Pinpoint the cell where the given text exists, returning its [X, Y] midpoint coordinate. 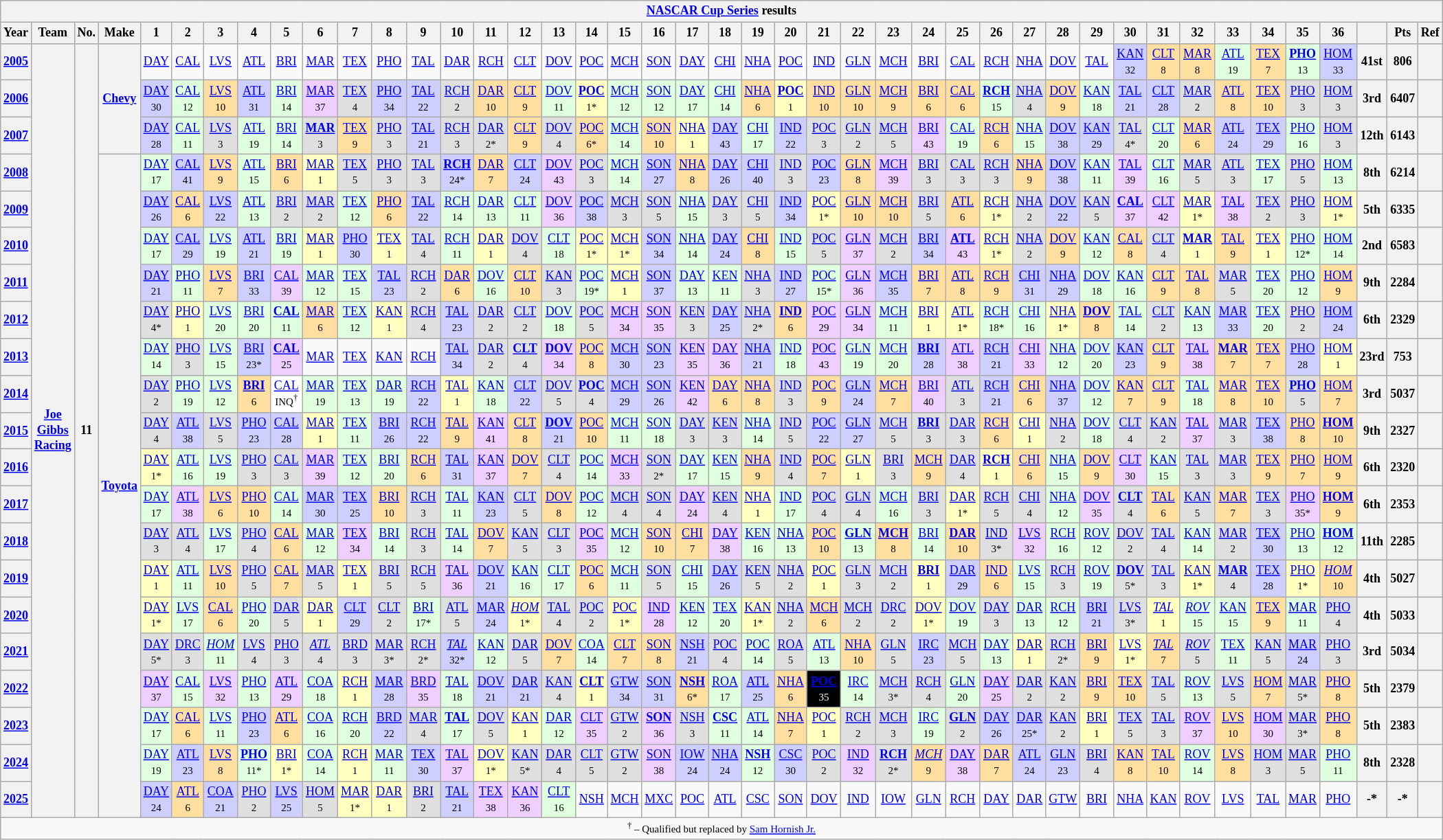
POC9 [824, 394]
MCH4 [625, 505]
CLT20 [1163, 135]
PHO30 [355, 246]
CLT17 [559, 578]
BRI40 [928, 394]
25 [963, 33]
2017 [16, 505]
ROV15 [1198, 615]
No. [87, 33]
23rd [1372, 356]
ATL31 [254, 99]
GLN36 [858, 283]
12th [1372, 135]
CHI31 [1029, 283]
BRI19 [286, 246]
DOV34 [559, 356]
SON12 [659, 99]
IND34 [791, 209]
GTW34 [625, 689]
TAL39 [1130, 172]
TEX3 [1268, 505]
ATL15 [254, 172]
PHO16 [1303, 135]
PHO12* [1303, 246]
CLT7 [625, 652]
2383 [1403, 726]
LVS12 [221, 394]
DAY21 [156, 283]
DAY5* [156, 652]
POC15* [824, 283]
2025 [16, 799]
IND17 [791, 505]
DAR1* [963, 505]
GLN23 [1063, 762]
2013 [16, 356]
HOM30 [1268, 726]
BRI34 [928, 246]
MAR30 [320, 505]
DOV12 [1097, 394]
30 [1130, 33]
2020 [16, 615]
IND10 [824, 99]
6407 [1403, 99]
DOV2 [1130, 541]
BRI10 [389, 505]
CHI5 [758, 209]
DOV16 [491, 283]
PHO11* [254, 762]
2021 [16, 652]
33 [1233, 33]
2018 [16, 541]
Pts [1403, 33]
RCH16 [1063, 541]
KAN13 [1198, 320]
NHA4 [1029, 99]
LVS3* [1130, 615]
806 [1403, 62]
2015 [16, 431]
CHI4 [1029, 505]
LVS20 [221, 320]
10 [458, 33]
SON27 [659, 172]
2nd [1372, 246]
NSH21 [693, 652]
NHA1* [1063, 320]
MCH7 [893, 394]
IND22 [791, 135]
PHO1* [1303, 578]
Team [52, 33]
POC22 [824, 431]
DAR25* [1029, 726]
ROV5 [1198, 652]
DAR19 [389, 394]
2009 [16, 209]
DOV22 [1063, 209]
6214 [1403, 172]
IOW24 [693, 762]
POC29 [824, 320]
SON18 [659, 431]
TEX29 [1268, 135]
CLT10 [525, 283]
CSC [758, 799]
8 [389, 33]
CLT1 [592, 689]
TEX17 [1268, 172]
BRI7 [928, 283]
CAL29 [188, 246]
32 [1198, 33]
5034 [1403, 652]
NASCAR Cup Series results [721, 11]
MCH1* [625, 246]
RCH15 [996, 99]
DAY28 [156, 135]
NHA10 [858, 652]
CAL14 [286, 505]
LVS4 [254, 652]
2320 [1403, 468]
KEN15 [725, 468]
BRI21 [1097, 615]
HOM11 [221, 652]
IND15 [791, 246]
TEX4 [355, 99]
20 [791, 33]
MCH35 [893, 283]
DOV11 [559, 99]
DAY37 [156, 689]
SON35 [659, 320]
23 [893, 33]
NHA7 [791, 726]
KEN12 [693, 615]
Ref [1430, 33]
TAL11 [458, 505]
MXC [659, 799]
† – Qualified but replaced by Sam Hornish Jr. [721, 829]
KEN16 [758, 541]
KEN11 [725, 283]
MCH8 [893, 541]
PHO6 [389, 209]
LVS3 [221, 135]
PHO20 [254, 615]
19 [758, 33]
ATL29 [286, 689]
NHA13 [791, 541]
15 [625, 33]
IND5 [791, 431]
DOV43 [559, 172]
2022 [16, 689]
MCH30 [625, 356]
Make [120, 33]
DRC2 [893, 615]
2014 [16, 394]
KAN3 [559, 283]
ROA5 [791, 652]
KAN32 [1130, 62]
GLN24 [858, 394]
24 [928, 33]
COA16 [320, 726]
SON23 [659, 356]
ATL11 [188, 578]
13 [559, 33]
KAN4 [559, 689]
3 [221, 33]
MAR37 [320, 99]
DAY14 [156, 356]
CAL25 [286, 356]
2023 [16, 726]
MAR28 [389, 689]
DAY19 [156, 762]
DAY4* [156, 320]
2353 [1403, 505]
LVS7 [221, 283]
2329 [1403, 320]
ROA17 [725, 689]
COA21 [221, 799]
IND4 [791, 468]
CHI40 [758, 172]
27 [1029, 33]
CHI1 [1029, 431]
CLT18 [559, 246]
DAR2* [491, 135]
RCH9 [996, 283]
IND28 [659, 615]
POC8 [592, 356]
Chevy [120, 99]
CAL15 [188, 689]
KAN36 [525, 799]
TEX13 [355, 394]
TAL36 [458, 578]
HOM14 [1338, 246]
TAL7 [1163, 652]
HOM33 [1338, 62]
NHA21 [758, 356]
GLN19 [858, 356]
MAR33 [1233, 320]
TAL17 [458, 726]
MCH10 [893, 209]
CLT [525, 62]
CLT24 [525, 172]
CAL8 [1130, 246]
ROV [1198, 799]
CLT22 [525, 394]
BRI43 [928, 135]
HOM13 [1338, 172]
POC12 [592, 505]
BRI17* [423, 615]
34 [1268, 33]
KEN35 [693, 356]
LVS22 [221, 209]
GLN8 [858, 172]
SON34 [659, 246]
2024 [16, 762]
SON36 [659, 726]
MCH20 [893, 356]
MCH1 [625, 283]
NSH12 [758, 762]
11th [1372, 541]
NHA2* [758, 320]
PHO19 [188, 394]
SON38 [659, 762]
IND32 [858, 762]
BRI1* [286, 762]
ATL1* [963, 320]
NSH3 [693, 726]
LVS6 [221, 505]
ATL16 [188, 468]
DAY36 [725, 356]
5037 [1403, 394]
Year [16, 33]
41st [1372, 62]
IRC19 [928, 726]
36 [1338, 33]
MAR39 [320, 468]
2285 [1403, 541]
RCH18* [996, 320]
CLT42 [1163, 209]
1 [156, 33]
DAR29 [963, 578]
16 [659, 33]
2008 [16, 172]
PHO7 [1303, 468]
CSC11 [725, 726]
TAL6 [1163, 505]
KAN11 [1097, 172]
2010 [16, 246]
TEX25 [355, 505]
GLN37 [858, 246]
DAY6 [725, 394]
COA18 [320, 689]
2016 [16, 468]
35 [1303, 33]
CHI16 [1029, 320]
6 [320, 33]
CALINQ† [286, 394]
RCH20 [355, 726]
29 [1097, 33]
KAN37 [491, 468]
PHO34 [389, 99]
CLT28 [1163, 99]
TEX15 [355, 283]
DOV19 [963, 615]
5 [286, 33]
KEN4 [725, 505]
DOV35 [1097, 505]
18 [725, 33]
IOW [893, 799]
TAL31 [458, 468]
HOM12 [1338, 541]
21 [824, 33]
SON26 [659, 394]
KAN29 [1097, 135]
KAN5* [525, 762]
CHI7 [693, 541]
26 [996, 33]
DAY4 [156, 431]
KEN5 [758, 578]
CHI15 [693, 578]
CHI14 [725, 99]
IND3* [996, 541]
TAL34 [458, 356]
LVS9 [221, 172]
IND27 [791, 283]
LVS1* [1130, 652]
2379 [1403, 689]
TEX34 [355, 541]
GLN34 [858, 320]
ROV12 [1097, 541]
CAL37 [1130, 209]
2328 [1403, 762]
RCH12 [1063, 615]
BRD35 [423, 689]
BRD3 [355, 652]
5033 [1403, 615]
DAR6 [458, 283]
IRC14 [858, 689]
TAL5 [1163, 689]
HOM5 [320, 799]
DOV5* [1130, 578]
RCH14 [458, 209]
NHA37 [1063, 394]
CLT11 [525, 209]
PHO12 [1303, 283]
ROV19 [1097, 578]
TAL32* [458, 652]
PHO28 [1303, 356]
2006 [16, 99]
2 [188, 33]
IRC23 [928, 652]
2005 [16, 62]
LVS11 [221, 726]
SON2* [659, 468]
6335 [1403, 209]
CLT29 [355, 615]
KAN14 [1198, 541]
DOV36 [559, 209]
SON8 [659, 652]
IND18 [791, 356]
NHA29 [1063, 283]
ATL21 [254, 246]
GLN3 [858, 578]
POC43 [824, 356]
RCH24* [458, 172]
CAL7 [286, 578]
GLN20 [963, 689]
2011 [16, 283]
PHO35* [1303, 505]
BRI33 [254, 283]
CAL19 [963, 135]
Toyota [120, 486]
ROV13 [1198, 689]
CAL28 [286, 431]
KAN8 [1130, 762]
BRI26 [389, 431]
2019 [16, 578]
BRI28 [928, 356]
CAL41 [188, 172]
2284 [1403, 283]
DAR3 [963, 431]
CHI8 [758, 246]
ROV14 [1198, 762]
MCH6 [824, 615]
5027 [1403, 578]
GLN4 [858, 505]
BRI4 [1097, 762]
ROV37 [1198, 726]
ATL25 [758, 689]
SON37 [659, 283]
6583 [1403, 246]
DAR12 [559, 726]
ATL23 [188, 762]
DAY1 [156, 578]
12 [525, 33]
2327 [1403, 431]
GLN13 [858, 541]
7 [355, 33]
DOV20 [1097, 356]
POC19* [592, 283]
DRC3 [188, 652]
NSH6* [693, 689]
GLN27 [858, 431]
22 [858, 33]
GLN1 [858, 468]
PHO1 [188, 320]
POC23 [824, 172]
6143 [1403, 135]
CSC30 [791, 762]
NHA3 [758, 283]
MAR5* [1303, 689]
NHA24 [725, 762]
Joe Gibbs Racing [52, 431]
CLT35 [592, 726]
2007 [16, 135]
MCH3* [893, 689]
RCH11 [458, 246]
CHI33 [1029, 356]
PHO10 [254, 505]
CLT3 [559, 541]
2012 [16, 320]
14 [592, 33]
GLN5 [893, 652]
TEX28 [1268, 578]
TAL10 [1163, 762]
KAN7 [1130, 394]
TEX2 [1268, 209]
POC6* [592, 135]
TAL8 [1198, 283]
KAN41 [491, 431]
HOM24 [1338, 320]
MCH29 [625, 394]
ATL5 [458, 615]
MCH39 [893, 172]
HOM1 [1338, 356]
DAY43 [725, 135]
BRI23* [254, 356]
LVS25 [286, 799]
KEN42 [693, 394]
TAL4* [1130, 135]
DAY2 [156, 394]
SON31 [659, 689]
MAR19 [320, 394]
MCH33 [625, 468]
GTW [1063, 799]
DAY30 [156, 99]
CHI [725, 62]
CAL12 [188, 99]
28 [1063, 33]
CLT30 [1130, 468]
NSH [592, 799]
MCH16 [893, 505]
753 [1403, 356]
4 [254, 33]
CAL39 [286, 283]
31 [1163, 33]
MCH34 [625, 320]
DAR21 [525, 689]
SON4 [659, 505]
ATL14 [758, 726]
POC38 [592, 209]
POC7 [824, 468]
CHI17 [758, 135]
BRD22 [389, 726]
17 [693, 33]
9 [423, 33]
POC6 [592, 578]
ATL43 [963, 246]
